Find where the given text appears and provide that cell's center as [x, y] coordinate. 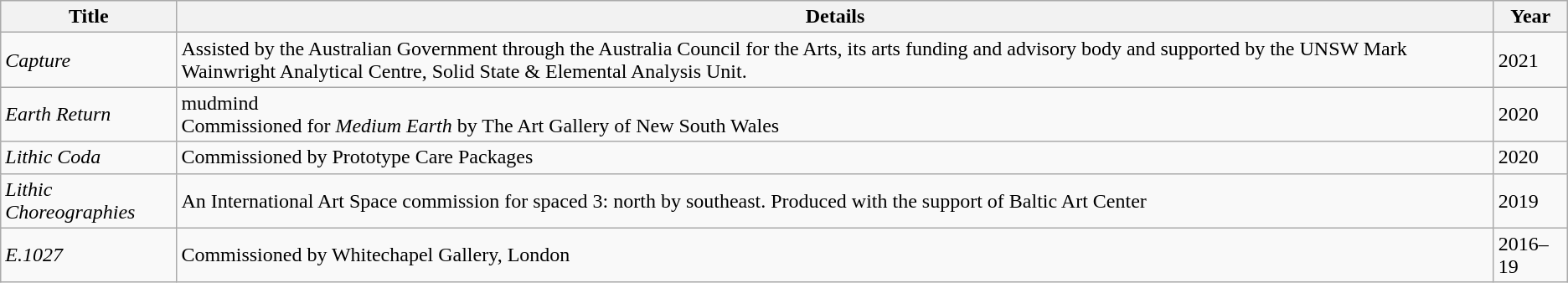
Lithic Choreographies [89, 201]
2021 [1530, 60]
Title [89, 17]
mudmindCommissioned for Medium Earth by The Art Gallery of New South Wales [835, 114]
Capture [89, 60]
Details [835, 17]
Year [1530, 17]
Commissioned by Whitechapel Gallery, London [835, 255]
Lithic Coda [89, 157]
2016–19 [1530, 255]
Commissioned by Prototype Care Packages [835, 157]
2019 [1530, 201]
An International Art Space commission for spaced 3: north by southeast. Produced with the support of Baltic Art Center [835, 201]
E.1027 [89, 255]
Earth Return [89, 114]
